Pinpoint the cell where the given text exists, returning its (x, y) midpoint coordinate. 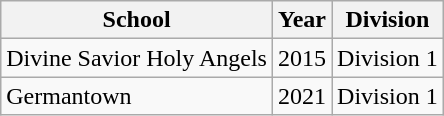
School (137, 20)
2015 (302, 58)
2021 (302, 96)
Divine Savior Holy Angels (137, 58)
Year (302, 20)
Division (388, 20)
Germantown (137, 96)
